Capture the cell that displays the provided text and extract its (x, y) central coordinate. 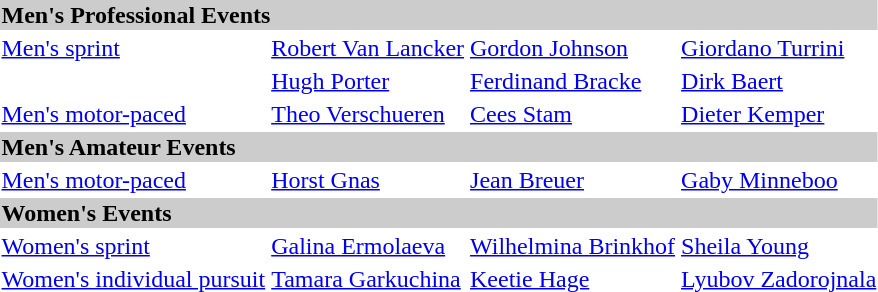
Theo Verschueren (368, 114)
Jean Breuer (573, 180)
Men's Amateur Events (439, 147)
Gordon Johnson (573, 48)
Men's Professional Events (439, 15)
Cees Stam (573, 114)
Dirk Baert (779, 81)
Galina Ermolaeva (368, 246)
Hugh Porter (368, 81)
Robert Van Lancker (368, 48)
Women's sprint (134, 246)
Sheila Young (779, 246)
Ferdinand Bracke (573, 81)
Gaby Minneboo (779, 180)
Giordano Turrini (779, 48)
Women's Events (439, 213)
Horst Gnas (368, 180)
Dieter Kemper (779, 114)
Men's sprint (134, 48)
Wilhelmina Brinkhof (573, 246)
